Pinpoint the cell where the given text exists, returning its (x, y) midpoint coordinate. 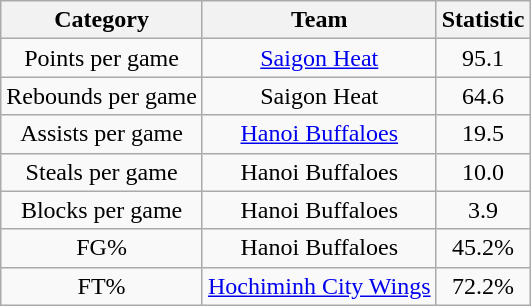
FG% (102, 248)
FT% (102, 286)
Statistic (483, 20)
Points per game (102, 58)
72.2% (483, 286)
Assists per game (102, 134)
Rebounds per game (102, 96)
45.2% (483, 248)
Blocks per game (102, 210)
19.5 (483, 134)
95.1 (483, 58)
3.9 (483, 210)
Steals per game (102, 172)
10.0 (483, 172)
Hochiminh City Wings (319, 286)
Team (319, 20)
64.6 (483, 96)
Category (102, 20)
